Output the (X, Y) coordinate of the center of the cell containing the given text.  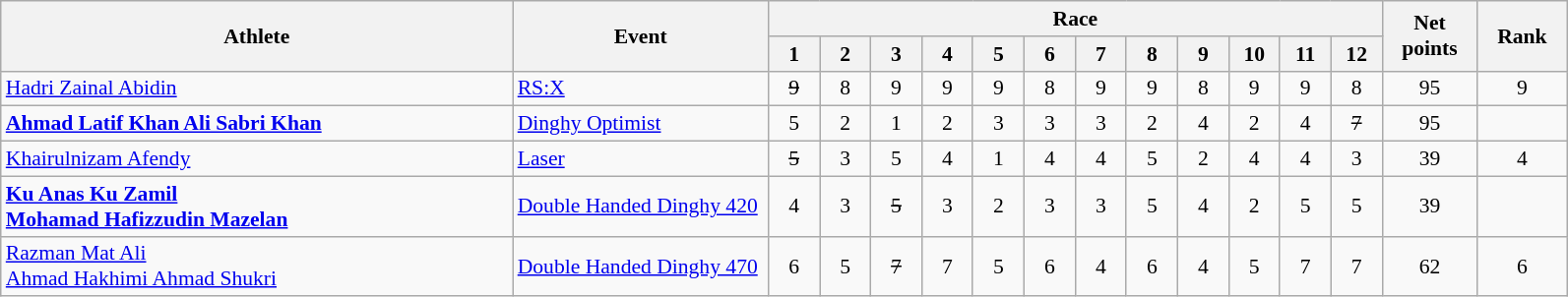
Event (641, 35)
Ahmad Latif Khan Ali Sabri Khan (257, 124)
Laser (641, 159)
Athlete (257, 35)
Net points (1429, 35)
Hadri Zainal Abidin (257, 89)
11 (1305, 54)
RS:X (641, 89)
Double Handed Dinghy 420 (641, 207)
Dinghy Optimist (641, 124)
Razman Mat AliAhmad Hakhimi Ahmad Shukri (257, 266)
Ku Anas Ku ZamilMohamad Hafizzudin Mazelan (257, 207)
Khairulnizam Afendy (257, 159)
Race (1076, 19)
12 (1356, 54)
Rank (1522, 35)
62 (1429, 266)
Double Handed Dinghy 470 (641, 266)
10 (1254, 54)
